Determine the [x, y] coordinate at the center of the cell enclosing the given text.  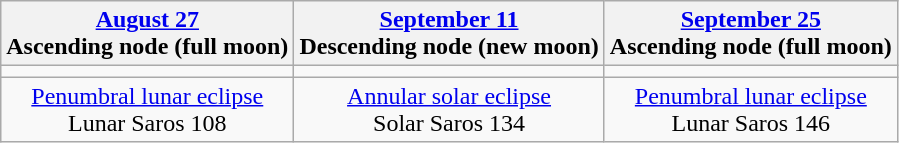
Penumbral lunar eclipseLunar Saros 108 [148, 110]
Annular solar eclipseSolar Saros 134 [449, 110]
September 25Ascending node (full moon) [750, 34]
September 11Descending node (new moon) [449, 34]
August 27Ascending node (full moon) [148, 34]
Penumbral lunar eclipseLunar Saros 146 [750, 110]
